From the cell containing the given text, extract its center point as [X, Y] coordinate. 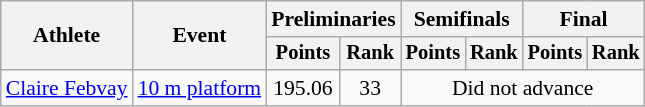
195.06 [303, 88]
33 [370, 88]
Semifinals [462, 19]
Athlete [67, 36]
Did not advance [523, 88]
Claire Febvay [67, 88]
10 m platform [200, 88]
Event [200, 36]
Final [584, 19]
Preliminaries [333, 19]
